Search for the cell housing the specified text and yield its (x, y) center coordinate. 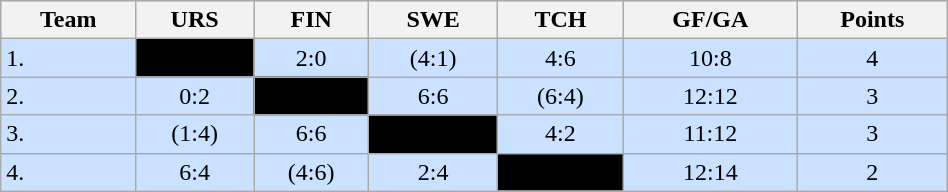
4 (872, 58)
FIN (312, 20)
12:12 (710, 96)
12:14 (710, 172)
(4:1) (434, 58)
2:0 (312, 58)
2 (872, 172)
3. (68, 134)
1. (68, 58)
4. (68, 172)
2:4 (434, 172)
10:8 (710, 58)
(4:6) (312, 172)
GF/GA (710, 20)
TCH (560, 20)
4:6 (560, 58)
4:2 (560, 134)
(1:4) (195, 134)
6:4 (195, 172)
11:12 (710, 134)
Points (872, 20)
2. (68, 96)
0:2 (195, 96)
(6:4) (560, 96)
SWE (434, 20)
Team (68, 20)
URS (195, 20)
